Extract the [X, Y] coordinate from the center of the cell holding the provided text.  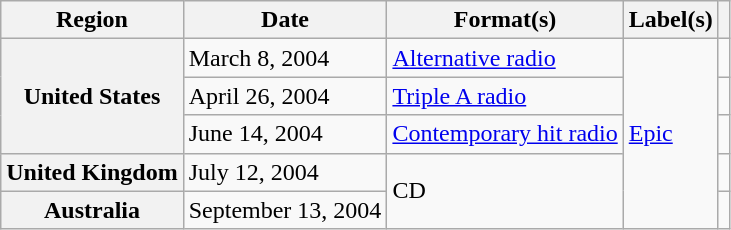
Alternative radio [505, 58]
Region [92, 20]
Contemporary hit radio [505, 134]
United States [92, 96]
Epic [670, 134]
CD [505, 191]
Format(s) [505, 20]
March 8, 2004 [285, 58]
United Kingdom [92, 172]
July 12, 2004 [285, 172]
Date [285, 20]
Label(s) [670, 20]
Triple A radio [505, 96]
June 14, 2004 [285, 134]
September 13, 2004 [285, 210]
April 26, 2004 [285, 96]
Australia [92, 210]
